Extract the [X, Y] coordinate from the center of the cell holding the provided text.  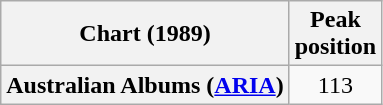
Australian Albums (ARIA) [145, 85]
Chart (1989) [145, 34]
113 [335, 85]
Peakposition [335, 34]
